From the cell containing the given text, extract its center point as (X, Y) coordinate. 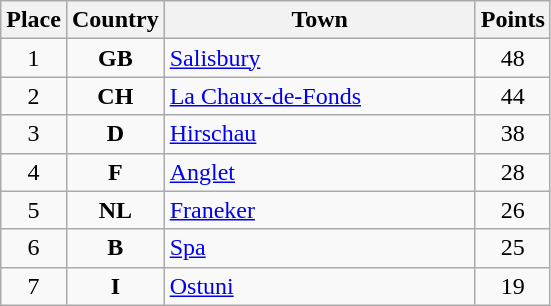
2 (34, 96)
48 (512, 58)
26 (512, 210)
Ostuni (320, 286)
Points (512, 20)
Anglet (320, 172)
44 (512, 96)
6 (34, 248)
38 (512, 134)
25 (512, 248)
D (115, 134)
Town (320, 20)
Salisbury (320, 58)
CH (115, 96)
5 (34, 210)
Franeker (320, 210)
La Chaux-de-Fonds (320, 96)
Place (34, 20)
4 (34, 172)
19 (512, 286)
F (115, 172)
1 (34, 58)
B (115, 248)
NL (115, 210)
Country (115, 20)
Hirschau (320, 134)
Spa (320, 248)
7 (34, 286)
3 (34, 134)
I (115, 286)
28 (512, 172)
GB (115, 58)
